Scan for the cell matching the given text and deliver its (x, y) coordinate at center. 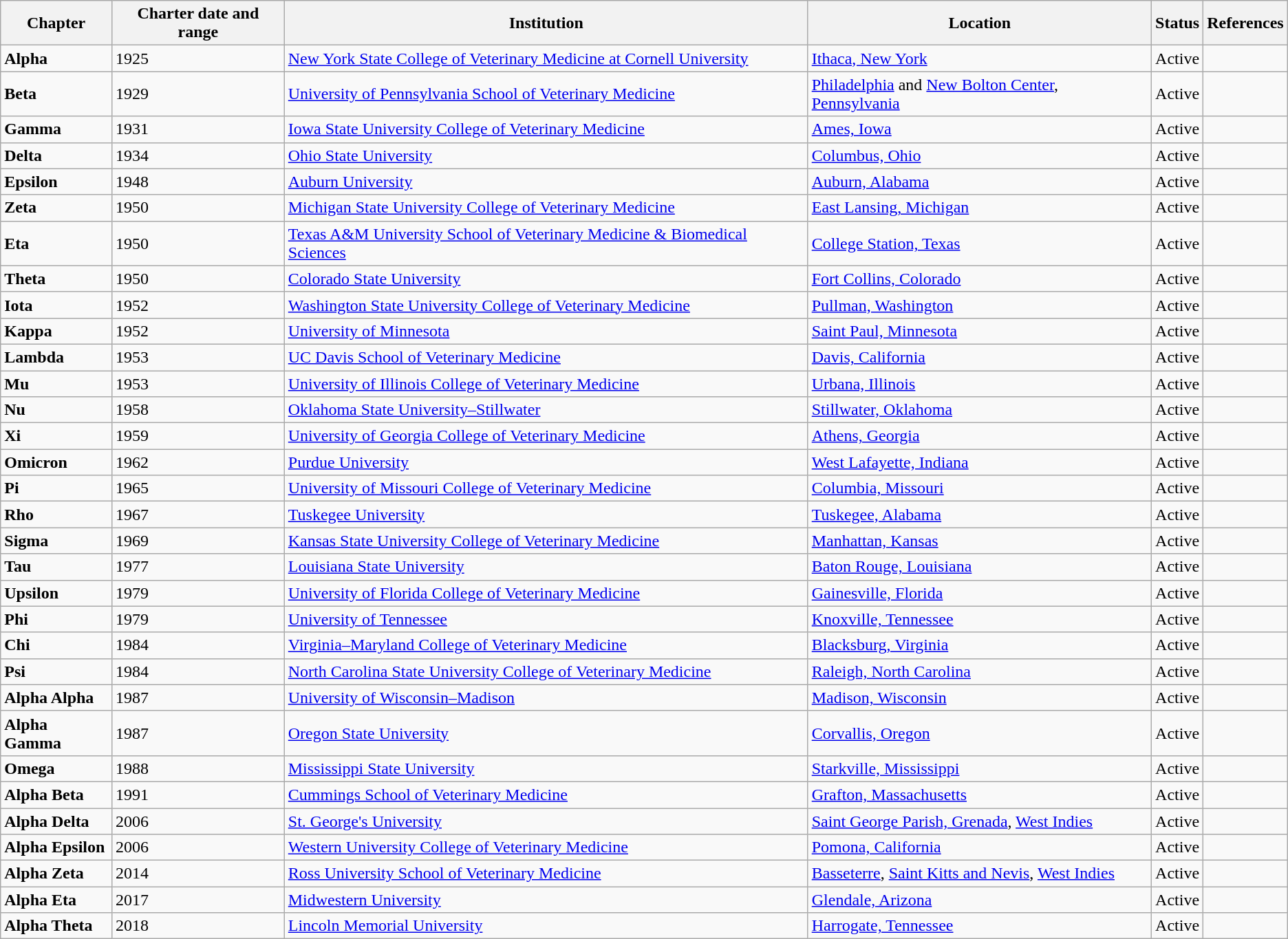
Ames, Iowa (980, 129)
Alpha Eta (56, 900)
East Lansing, Michigan (980, 208)
Status (1178, 23)
Chi (56, 645)
Oklahoma State University–Stillwater (546, 410)
University of Georgia College of Veterinary Medicine (546, 436)
Mu (56, 383)
Tuskegee University (546, 515)
Epsilon (56, 182)
Manhattan, Kansas (980, 541)
Eta (56, 244)
Alpha Alpha (56, 698)
Pullman, Washington (980, 305)
Tau (56, 567)
Alpha (56, 58)
Lambda (56, 357)
Beta (56, 94)
Phi (56, 619)
1991 (198, 795)
Purdue University (546, 462)
Iowa State University College of Veterinary Medicine (546, 129)
1931 (198, 129)
Raleigh, North Carolina (980, 671)
Western University College of Veterinary Medicine (546, 848)
Athens, Georgia (980, 436)
Midwestern University (546, 900)
College Station, Texas (980, 244)
Ohio State University (546, 155)
St. George's University (546, 821)
1969 (198, 541)
Location (980, 23)
Madison, Wisconsin (980, 698)
Alpha Gamma (56, 733)
Alpha Beta (56, 795)
West Lafayette, Indiana (980, 462)
2014 (198, 874)
University of Florida College of Veterinary Medicine (546, 593)
Ross University School of Veterinary Medicine (546, 874)
Cummings School of Veterinary Medicine (546, 795)
Gamma (56, 129)
Chapter (56, 23)
Knoxville, Tennessee (980, 619)
Colorado State University (546, 279)
North Carolina State University College of Veterinary Medicine (546, 671)
Zeta (56, 208)
Columbia, Missouri (980, 488)
Saint Paul, Minnesota (980, 331)
Louisiana State University (546, 567)
Alpha Epsilon (56, 848)
Ithaca, New York (980, 58)
Mississippi State University (546, 768)
2018 (198, 926)
Upsilon (56, 593)
Urbana, Illinois (980, 383)
Harrogate, Tennessee (980, 926)
1948 (198, 182)
UC Davis School of Veterinary Medicine (546, 357)
1958 (198, 410)
Alpha Delta (56, 821)
Washington State University College of Veterinary Medicine (546, 305)
Texas A&M University School of Veterinary Medicine & Biomedical Sciences (546, 244)
Virginia–Maryland College of Veterinary Medicine (546, 645)
University of Wisconsin–Madison (546, 698)
New York State College of Veterinary Medicine at Cornell University (546, 58)
1965 (198, 488)
Michigan State University College of Veterinary Medicine (546, 208)
1929 (198, 94)
Kappa (56, 331)
Alpha Zeta (56, 874)
1988 (198, 768)
1977 (198, 567)
Tuskegee, Alabama (980, 515)
Pi (56, 488)
Basseterre, Saint Kitts and Nevis, West Indies (980, 874)
Blacksburg, Virginia (980, 645)
Starkville, Mississippi (980, 768)
Auburn University (546, 182)
Baton Rouge, Louisiana (980, 567)
1925 (198, 58)
Pomona, California (980, 848)
Lincoln Memorial University (546, 926)
University of Tennessee (546, 619)
Sigma (56, 541)
Delta (56, 155)
Psi (56, 671)
Charter date and range (198, 23)
Omicron (56, 462)
Saint George Parish, Grenada, West Indies (980, 821)
Auburn, Alabama (980, 182)
Oregon State University (546, 733)
Gainesville, Florida (980, 593)
Glendale, Arizona (980, 900)
Theta (56, 279)
Columbus, Ohio (980, 155)
Rho (56, 515)
Stillwater, Oklahoma (980, 410)
Fort Collins, Colorado (980, 279)
Alpha Theta (56, 926)
University of Minnesota (546, 331)
Grafton, Massachusetts (980, 795)
Xi (56, 436)
Iota (56, 305)
1934 (198, 155)
University of Pennsylvania School of Veterinary Medicine (546, 94)
References (1245, 23)
Omega (56, 768)
1959 (198, 436)
2017 (198, 900)
Nu (56, 410)
Philadelphia and New Bolton Center, Pennsylvania (980, 94)
1962 (198, 462)
University of Illinois College of Veterinary Medicine (546, 383)
1967 (198, 515)
University of Missouri College of Veterinary Medicine (546, 488)
Institution (546, 23)
Corvallis, Oregon (980, 733)
Davis, California (980, 357)
Kansas State University College of Veterinary Medicine (546, 541)
